Capture the cell that displays the provided text and extract its (X, Y) central coordinate. 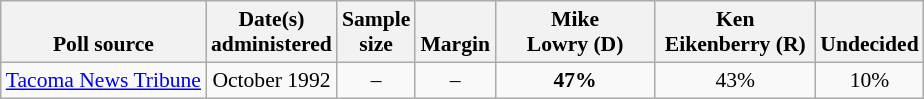
MikeLowry (D) (575, 32)
10% (869, 80)
Samplesize (376, 32)
KenEikenberry (R) (735, 32)
Undecided (869, 32)
43% (735, 80)
Margin (455, 32)
Poll source (104, 32)
Date(s)administered (272, 32)
October 1992 (272, 80)
Tacoma News Tribune (104, 80)
47% (575, 80)
